Identify which cell holds the provided text, then report its (X, Y) central coordinate. 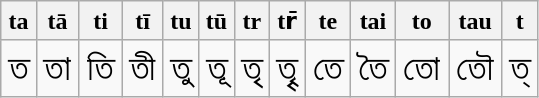
to (422, 21)
তৄ (286, 68)
তৌ (476, 68)
tau (476, 21)
তৈ (373, 68)
te (328, 21)
তে (328, 68)
tr (252, 21)
তো (422, 68)
ta (18, 21)
t (520, 21)
ত (18, 68)
tī (142, 21)
tā (58, 21)
তি (100, 68)
ত্ (520, 68)
tu (180, 21)
tū (216, 21)
tr̄ (286, 21)
তু (180, 68)
তূ (216, 68)
tai (373, 21)
ti (100, 21)
তী (142, 68)
তা (58, 68)
তৃ (252, 68)
